From the cell containing the given text, extract its center point as (x, y) coordinate. 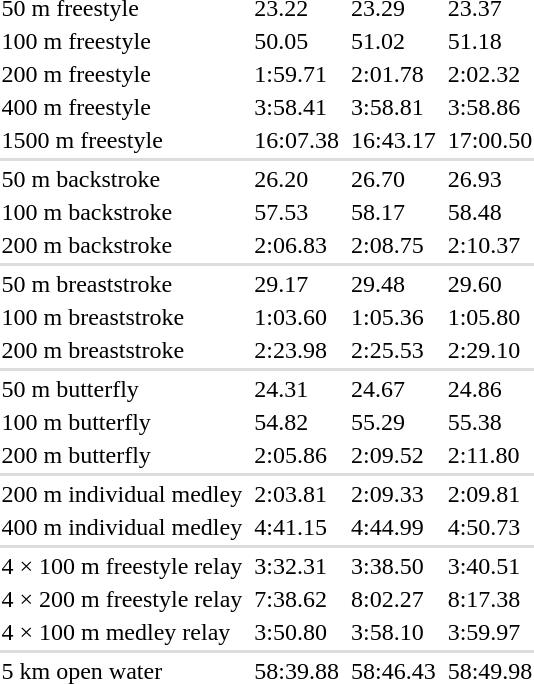
1:59.71 (297, 74)
57.53 (297, 212)
24.86 (490, 389)
4 × 100 m medley relay (122, 632)
4:41.15 (297, 527)
55.38 (490, 422)
50 m breaststroke (122, 284)
24.31 (297, 389)
4 × 100 m freestyle relay (122, 566)
54.82 (297, 422)
51.02 (393, 41)
2:03.81 (297, 494)
1:03.60 (297, 317)
1500 m freestyle (122, 140)
1:05.80 (490, 317)
24.67 (393, 389)
2:02.32 (490, 74)
50 m backstroke (122, 179)
2:10.37 (490, 245)
3:32.31 (297, 566)
26.70 (393, 179)
29.17 (297, 284)
400 m freestyle (122, 107)
2:06.83 (297, 245)
200 m individual medley (122, 494)
50 m butterfly (122, 389)
200 m freestyle (122, 74)
55.29 (393, 422)
2:09.52 (393, 455)
100 m backstroke (122, 212)
3:58.86 (490, 107)
17:00.50 (490, 140)
100 m freestyle (122, 41)
4 × 200 m freestyle relay (122, 599)
200 m breaststroke (122, 350)
3:59.97 (490, 632)
100 m butterfly (122, 422)
2:01.78 (393, 74)
16:43.17 (393, 140)
3:50.80 (297, 632)
26.20 (297, 179)
3:58.41 (297, 107)
29.48 (393, 284)
4:50.73 (490, 527)
3:58.10 (393, 632)
2:09.33 (393, 494)
2:05.86 (297, 455)
58.48 (490, 212)
7:38.62 (297, 599)
200 m butterfly (122, 455)
51.18 (490, 41)
8:02.27 (393, 599)
4:44.99 (393, 527)
2:09.81 (490, 494)
200 m backstroke (122, 245)
50.05 (297, 41)
29.60 (490, 284)
3:58.81 (393, 107)
58.17 (393, 212)
2:08.75 (393, 245)
3:40.51 (490, 566)
100 m breaststroke (122, 317)
16:07.38 (297, 140)
2:23.98 (297, 350)
2:29.10 (490, 350)
400 m individual medley (122, 527)
2:11.80 (490, 455)
26.93 (490, 179)
8:17.38 (490, 599)
1:05.36 (393, 317)
3:38.50 (393, 566)
2:25.53 (393, 350)
